Find where the given text appears and provide that cell's center as (x, y) coordinate. 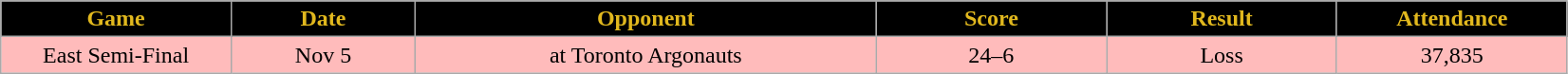
Attendance (1452, 19)
Date (323, 19)
Score (991, 19)
Nov 5 (323, 55)
Result (1223, 19)
24–6 (991, 55)
Opponent (645, 19)
Loss (1223, 55)
Game (116, 19)
at Toronto Argonauts (645, 55)
East Semi-Final (116, 55)
37,835 (1452, 55)
